From the cell containing the given text, extract its center point as [X, Y] coordinate. 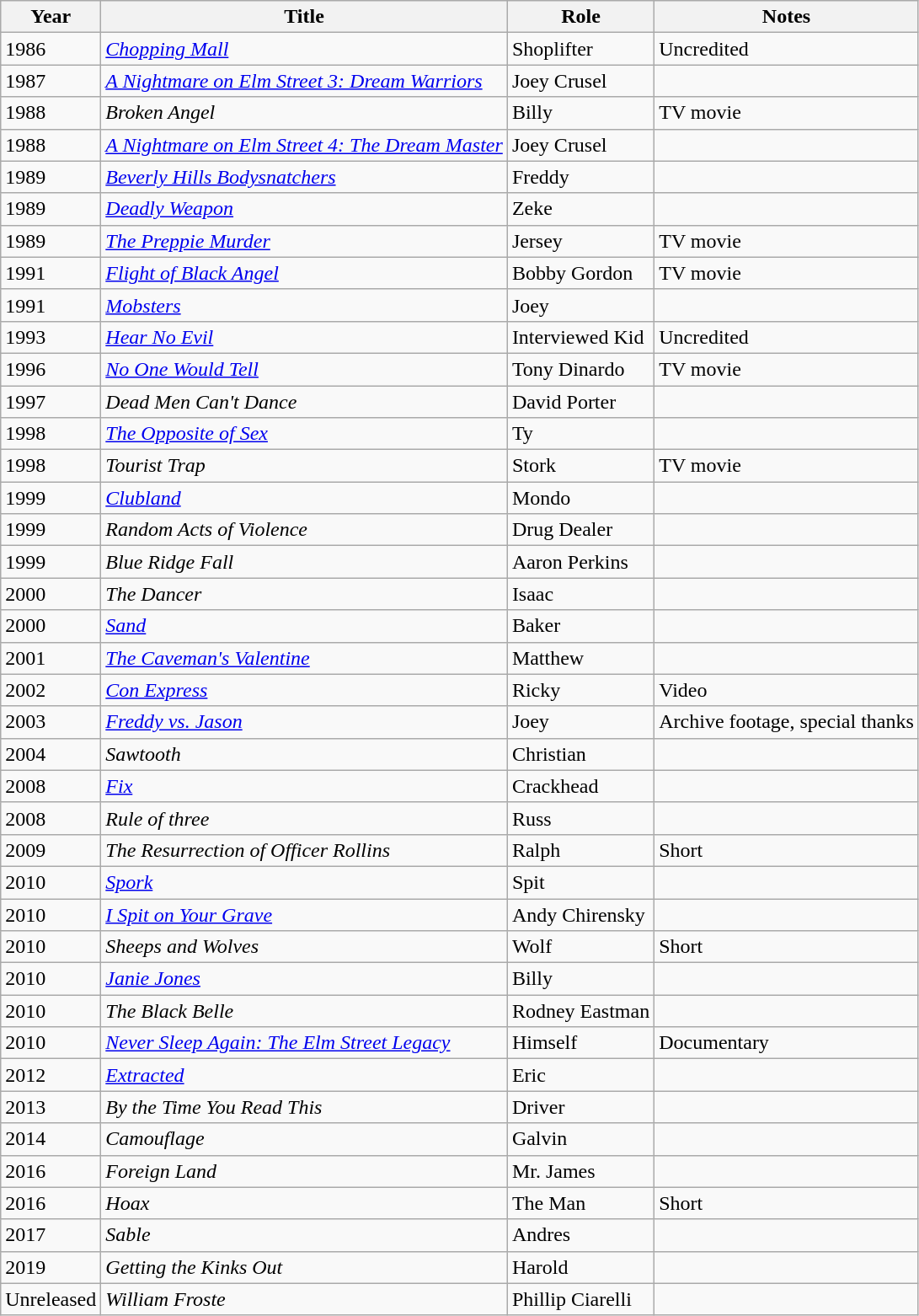
Camouflage [305, 1139]
Mobsters [305, 305]
Tourist Trap [305, 466]
No One Would Tell [305, 369]
Shoplifter [580, 49]
Broken Angel [305, 113]
Year [51, 17]
Title [305, 17]
Ralph [580, 850]
2019 [51, 1267]
Janie Jones [305, 979]
Archive footage, special thanks [787, 722]
Stork [580, 466]
Clubland [305, 498]
Crackhead [580, 786]
Mondo [580, 498]
1986 [51, 49]
I Spit on Your Grave [305, 914]
Sable [305, 1235]
1987 [51, 81]
Interviewed Kid [580, 337]
The Preppie Murder [305, 241]
Spork [305, 882]
2004 [51, 754]
Himself [580, 1043]
Hear No Evil [305, 337]
A Nightmare on Elm Street 3: Dream Warriors [305, 81]
Zeke [580, 209]
Eric [580, 1075]
Beverly Hills Bodysnatchers [305, 177]
2014 [51, 1139]
Russ [580, 818]
Getting the Kinks Out [305, 1267]
Baker [580, 626]
Sheeps and Wolves [305, 947]
Random Acts of Violence [305, 530]
Mr. James [580, 1171]
Unreleased [51, 1299]
2002 [51, 690]
1997 [51, 402]
Extracted [305, 1075]
Sand [305, 626]
The Resurrection of Officer Rollins [305, 850]
1993 [51, 337]
Foreign Land [305, 1171]
William Froste [305, 1299]
Drug Dealer [580, 530]
Never Sleep Again: The Elm Street Legacy [305, 1043]
Driver [580, 1107]
Galvin [580, 1139]
The Man [580, 1203]
A Nightmare on Elm Street 4: The Dream Master [305, 145]
Hoax [305, 1203]
2017 [51, 1235]
Rodney Eastman [580, 1011]
Freddy vs. Jason [305, 722]
1996 [51, 369]
David Porter [580, 402]
Andres [580, 1235]
Isaac [580, 594]
Jersey [580, 241]
The Dancer [305, 594]
2001 [51, 658]
Phillip Ciarelli [580, 1299]
Harold [580, 1267]
Notes [787, 17]
2012 [51, 1075]
Con Express [305, 690]
Matthew [580, 658]
Fix [305, 786]
The Caveman's Valentine [305, 658]
Freddy [580, 177]
Spit [580, 882]
Aaron Perkins [580, 562]
2013 [51, 1107]
Wolf [580, 947]
Video [787, 690]
Tony Dinardo [580, 369]
Rule of three [305, 818]
Ricky [580, 690]
The Opposite of Sex [305, 434]
Role [580, 17]
The Black Belle [305, 1011]
Documentary [787, 1043]
Blue Ridge Fall [305, 562]
Deadly Weapon [305, 209]
Sawtooth [305, 754]
Chopping Mall [305, 49]
By the Time You Read This [305, 1107]
2009 [51, 850]
2003 [51, 722]
Andy Chirensky [580, 914]
Flight of Black Angel [305, 273]
Christian [580, 754]
Ty [580, 434]
Dead Men Can't Dance [305, 402]
Bobby Gordon [580, 273]
